For the text-containing cell, return its midpoint in (x, y) coordinate format. 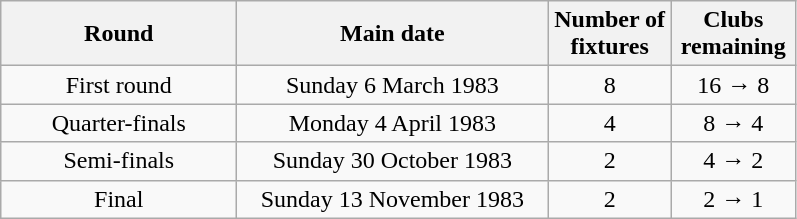
Main date (392, 34)
4 → 2 (733, 161)
Round (119, 34)
Sunday 6 March 1983 (392, 85)
Sunday 30 October 1983 (392, 161)
Sunday 13 November 1983 (392, 199)
Quarter-finals (119, 123)
Monday 4 April 1983 (392, 123)
Final (119, 199)
2 → 1 (733, 199)
Semi-finals (119, 161)
4 (610, 123)
16 → 8 (733, 85)
First round (119, 85)
Clubs remaining (733, 34)
8 → 4 (733, 123)
8 (610, 85)
Number of fixtures (610, 34)
